Detect which cell encompasses the target text, then output its [X, Y] center coordinate. 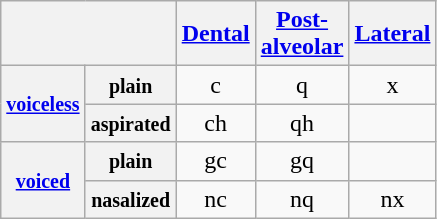
qh [302, 123]
c [216, 85]
nc [216, 199]
gq [302, 161]
aspirated [130, 123]
Post- alveolar [302, 34]
q [302, 85]
gc [216, 161]
ch [216, 123]
nasalized [130, 199]
voiceless [43, 104]
Dental [216, 34]
nx [392, 199]
voiced [43, 180]
x [392, 85]
Lateral [392, 34]
nq [302, 199]
